Locate the cell with the specified text and output its (x, y) center coordinate. 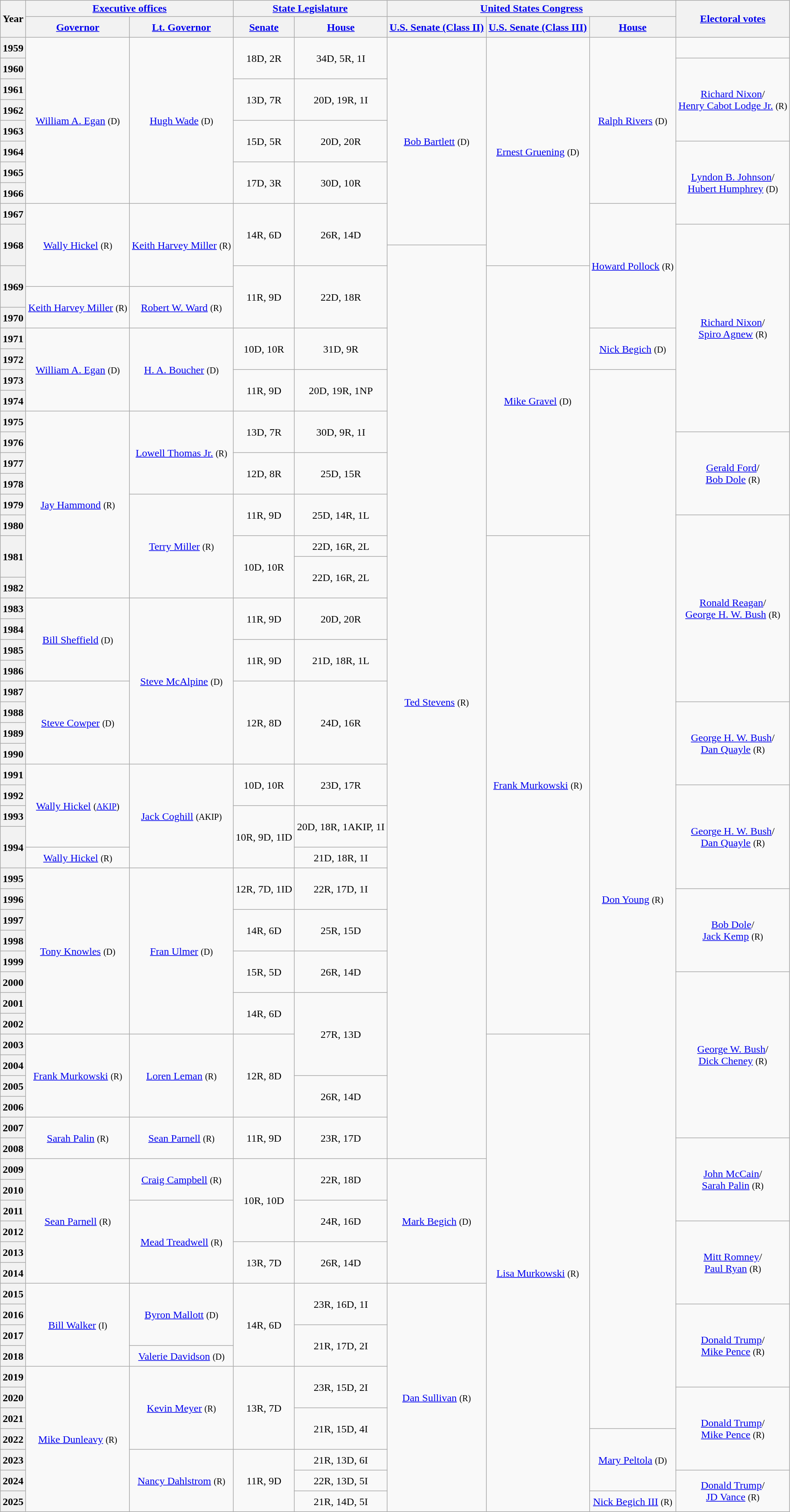
21R, 14D, 5I (341, 1502)
25D, 15R (341, 474)
Tony Knowles (D) (78, 951)
22D, 18R (341, 297)
1979 (13, 505)
Jay Hammond (R) (78, 505)
1984 (13, 629)
27R, 13D (341, 1034)
2003 (13, 1045)
10R, 10D (264, 1201)
31D, 9R (341, 349)
U.S. Senate (Class II) (437, 27)
Mary Peltola (D) (633, 1460)
1983 (13, 609)
21R, 17D, 2I (341, 1346)
1987 (13, 692)
15D, 5R (264, 141)
30D, 9R, 1I (341, 432)
1963 (13, 131)
Byron Mallott (D) (181, 1315)
25D, 14R, 1L (341, 515)
Jack Coghill (AKIP) (181, 816)
2018 (13, 1356)
22R, 18D (341, 1180)
Ernest Gruening (D) (538, 152)
1997 (13, 920)
12R, 7D, 1ID (264, 889)
22R, 13D, 5I (341, 1481)
Executive offices (130, 9)
24R, 16D (341, 1221)
Ralph Rivers (D) (633, 121)
Wally Hickel (AKIP) (78, 806)
1991 (13, 775)
2006 (13, 1107)
1990 (13, 754)
Richard Nixon/Spiro Agnew (R) (733, 328)
Nick Begich III (R) (633, 1502)
1961 (13, 90)
1968 (13, 245)
H. A. Boucher (D) (181, 370)
Kevin Meyer (R) (181, 1408)
1962 (13, 110)
U.S. Senate (Class III) (538, 27)
Craig Campbell (R) (181, 1180)
21R, 13D, 6I (341, 1460)
23D, 17R (341, 785)
1973 (13, 380)
34D, 5R, 1I (341, 58)
1967 (13, 214)
Nancy Dahlstrom (R) (181, 1481)
1993 (13, 816)
2000 (13, 982)
Donald Trump/JD Vance (R) (733, 1491)
1959 (13, 48)
1989 (13, 733)
Mike Dunleavy (R) (78, 1439)
1970 (13, 318)
Nick Begich (D) (633, 349)
1975 (13, 422)
Gerald Ford/Bob Dole (R) (733, 474)
1971 (13, 339)
21R, 15D, 4I (341, 1429)
George W. Bush/Dick Cheney (R) (733, 1055)
2011 (13, 1211)
24D, 16R (341, 723)
20D, 18R, 1AKIP, 1I (341, 827)
1960 (13, 69)
State Legislature (310, 9)
18D, 2R (264, 58)
2024 (13, 1481)
2025 (13, 1502)
Mark Begich (D) (437, 1221)
25R, 15D (341, 931)
United States Congress (532, 9)
2017 (13, 1335)
2021 (13, 1419)
Steve McAlpine (D) (181, 681)
1988 (13, 713)
2014 (13, 1273)
2015 (13, 1294)
Bob Dole/Jack Kemp (R) (733, 931)
Electoral votes (733, 19)
2005 (13, 1086)
John McCain/Sarah Palin (R) (733, 1180)
Mead Treadwell (R) (181, 1242)
2023 (13, 1460)
2008 (13, 1149)
Steve Cowper (D) (78, 723)
1994 (13, 847)
Dan Sullivan (R) (437, 1398)
2016 (13, 1315)
15R, 5D (264, 972)
1986 (13, 671)
1998 (13, 941)
2001 (13, 1003)
Lowell Thomas Jr. (R) (181, 453)
Lyndon B. Johnson/Hubert Humphrey (D) (733, 183)
Don Young (R) (633, 899)
1964 (13, 152)
23R, 16D, 1I (341, 1304)
2022 (13, 1439)
Fran Ulmer (D) (181, 951)
Lisa Murkowski (R) (538, 1273)
10R, 9D, 1ID (264, 837)
1981 (13, 557)
1972 (13, 360)
23R, 15D, 2I (341, 1387)
Loren Leman (R) (181, 1076)
Year (13, 19)
Ted Stevens (R) (437, 702)
Howard Pollock (R) (633, 266)
2019 (13, 1377)
1976 (13, 443)
Bill Walker (I) (78, 1325)
Mike Gravel (D) (538, 401)
1966 (13, 193)
2002 (13, 1024)
2020 (13, 1398)
21D, 18R, 1L (341, 661)
Valerie Davidson (D) (181, 1356)
1978 (13, 484)
Senate (264, 27)
Bob Bartlett (D) (437, 141)
Ronald Reagan/George H. W. Bush (R) (733, 609)
20D, 19R, 1NP (341, 391)
2007 (13, 1128)
1980 (13, 526)
2010 (13, 1190)
1992 (13, 796)
2012 (13, 1232)
Hugh Wade (D) (181, 121)
20D, 19R, 1I (341, 100)
Bill Sheffield (D) (78, 640)
Richard Nixon/Henry Cabot Lodge Jr. (R) (733, 100)
1974 (13, 401)
1977 (13, 463)
Lt. Governor (181, 27)
2004 (13, 1066)
1996 (13, 899)
2013 (13, 1252)
12D, 8R (264, 474)
Governor (78, 27)
1985 (13, 650)
1999 (13, 962)
22R, 17D, 1I (341, 889)
Sarah Palin (R) (78, 1138)
1965 (13, 173)
30D, 10R (341, 183)
1969 (13, 287)
1982 (13, 588)
23R, 17D (341, 1138)
21D, 18R, 1I (341, 858)
Mitt Romney/Paul Ryan (R) (733, 1263)
Terry Miller (R) (181, 546)
Robert W. Ward (R) (181, 308)
2009 (13, 1169)
1995 (13, 879)
17D, 3R (264, 183)
